Return (X, Y) of the center of cell containing provided text 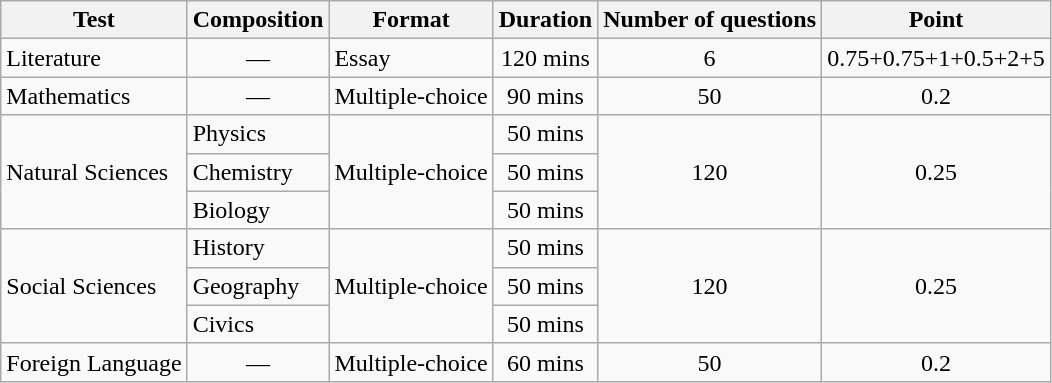
Test (94, 20)
Duration (545, 20)
Civics (258, 324)
Biology (258, 210)
Natural Sciences (94, 172)
Format (411, 20)
History (258, 248)
Literature (94, 58)
Physics (258, 134)
120 mins (545, 58)
Chemistry (258, 172)
Foreign Language (94, 362)
Mathematics (94, 96)
60 mins (545, 362)
Point (936, 20)
Essay (411, 58)
Geography (258, 286)
90 mins (545, 96)
6 (710, 58)
Social Sciences (94, 286)
Composition (258, 20)
Number of questions (710, 20)
0.75+0.75+1+0.5+2+5 (936, 58)
